Extract the (X, Y) coordinate from the center of the cell holding the provided text.  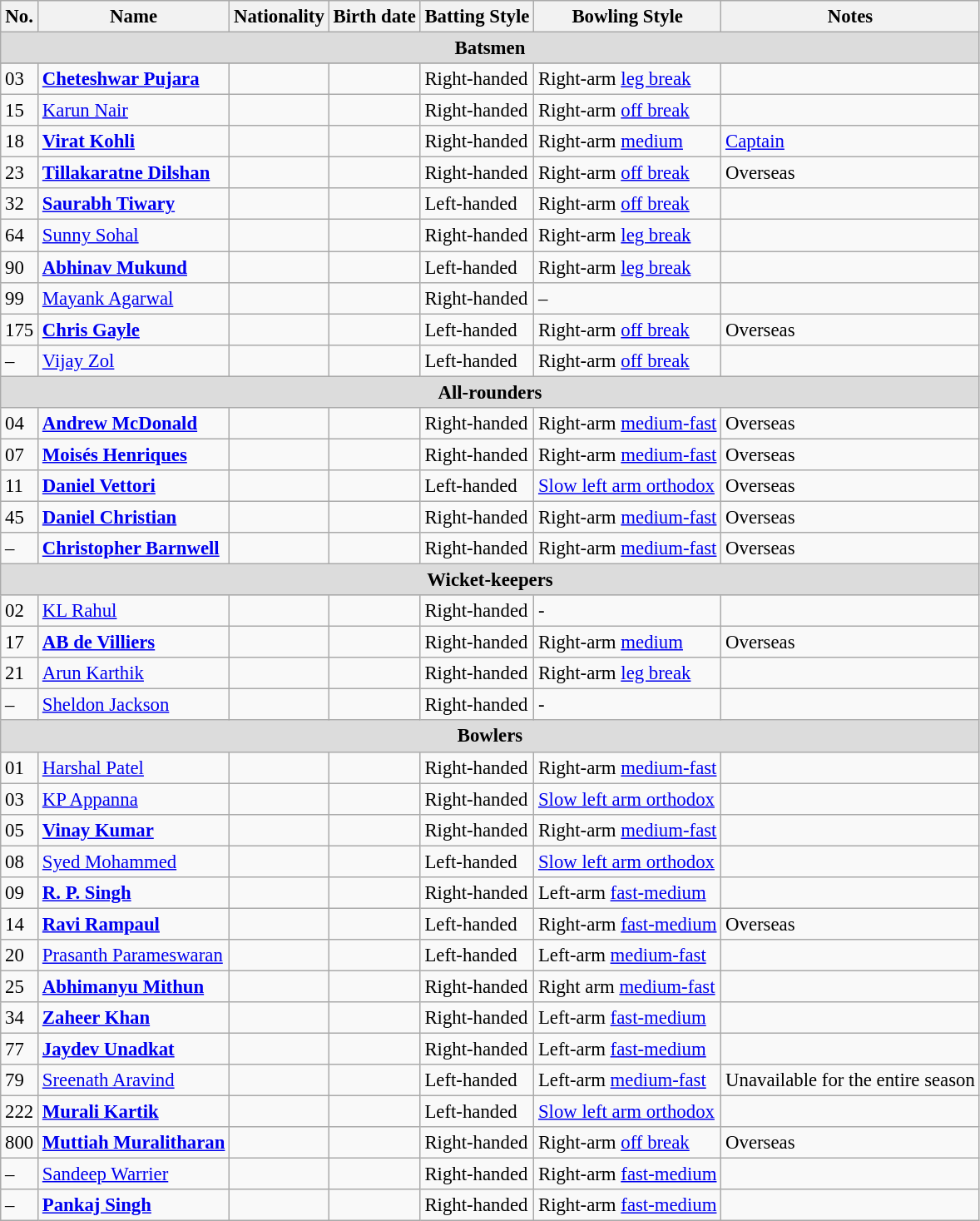
77 (20, 1050)
Harshal Patel (134, 767)
Murali Kartik (134, 1112)
Tillakaratne Dilshan (134, 173)
Prasanth Parameswaran (134, 955)
KL Rahul (134, 611)
45 (20, 517)
No. (20, 17)
18 (20, 141)
07 (20, 454)
KP Appanna (134, 799)
23 (20, 173)
01 (20, 767)
21 (20, 673)
02 (20, 611)
32 (20, 204)
15 (20, 111)
Name (134, 17)
Arun Karthik (134, 673)
Batting Style (478, 17)
Unavailable for the entire season (850, 1080)
Sreenath Aravind (134, 1080)
Daniel Vettori (134, 486)
175 (20, 330)
Cheteshwar Pujara (134, 79)
Right arm medium-fast (627, 986)
Karun Nair (134, 111)
R. P. Singh (134, 893)
Syed Mohammed (134, 861)
Jaydev Unadkat (134, 1050)
Nationality (280, 17)
Virat Kohli (134, 141)
09 (20, 893)
34 (20, 1018)
11 (20, 486)
AB de Villiers (134, 643)
20 (20, 955)
Mayank Agarwal (134, 298)
Moisés Henriques (134, 454)
08 (20, 861)
Notes (850, 17)
Daniel Christian (134, 517)
99 (20, 298)
Bowlers (490, 737)
25 (20, 986)
Vinay Kumar (134, 830)
Christopher Barnwell (134, 548)
Zaheer Khan (134, 1018)
Captain (850, 141)
Abhimanyu Mithun (134, 986)
04 (20, 424)
90 (20, 267)
Sandeep Warrier (134, 1174)
Muttiah Muralitharan (134, 1143)
Andrew McDonald (134, 424)
Abhinav Mukund (134, 267)
Vijay Zol (134, 360)
Batsmen (490, 48)
All-rounders (490, 392)
Chris Gayle (134, 330)
Sheldon Jackson (134, 705)
64 (20, 236)
17 (20, 643)
Saurabh Tiwary (134, 204)
Bowling Style (627, 17)
Sunny Sohal (134, 236)
Wicket-keepers (490, 580)
800 (20, 1143)
79 (20, 1080)
Ravi Rampaul (134, 924)
Birth date (374, 17)
05 (20, 830)
222 (20, 1112)
14 (20, 924)
